Find where the given text appears and provide that cell's center as [x, y] coordinate. 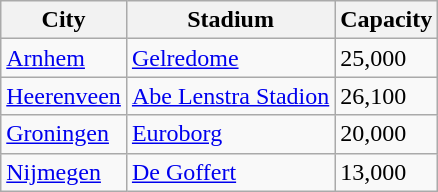
25,000 [386, 58]
City [64, 20]
Heerenveen [64, 96]
Groningen [64, 134]
De Goffert [230, 172]
Arnhem [64, 58]
20,000 [386, 134]
Capacity [386, 20]
Stadium [230, 20]
26,100 [386, 96]
Euroborg [230, 134]
Abe Lenstra Stadion [230, 96]
Nijmegen [64, 172]
Gelredome [230, 58]
13,000 [386, 172]
